Locate the cell with the specified text and output its [X, Y] center coordinate. 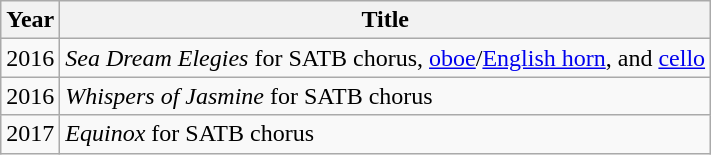
Year [30, 20]
Sea Dream Elegies for SATB chorus, oboe/English horn, and cello [386, 58]
Whispers of Jasmine for SATB chorus [386, 96]
Title [386, 20]
2017 [30, 134]
Equinox for SATB chorus [386, 134]
